Find where the given text appears and provide that cell's center as (x, y) coordinate. 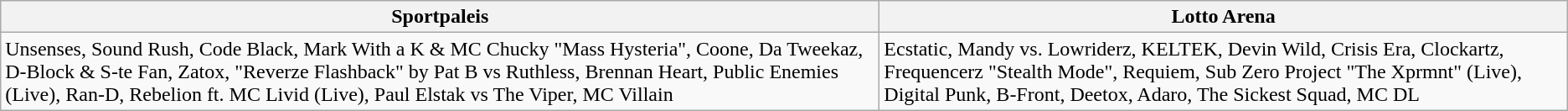
Sportpaleis (441, 17)
Lotto Arena (1223, 17)
